Scan for the cell matching the given text and deliver its [X, Y] coordinate at center. 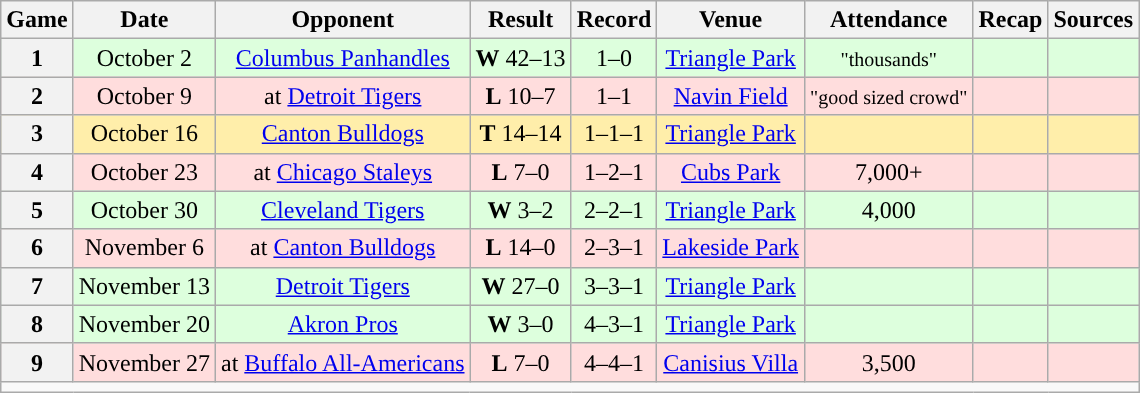
Date [144, 20]
Attendance [888, 20]
Opponent [342, 20]
at Buffalo All-Americans [342, 362]
4 [37, 172]
4–3–1 [614, 324]
Venue [731, 20]
7,000+ [888, 172]
"thousands" [888, 58]
T 14–14 [520, 134]
Recap [1010, 20]
1–0 [614, 58]
October 16 [144, 134]
3 [37, 134]
Result [520, 20]
W 42–13 [520, 58]
Record [614, 20]
3–3–1 [614, 286]
October 30 [144, 210]
W 27–0 [520, 286]
November 20 [144, 324]
Lakeside Park [731, 248]
4–4–1 [614, 362]
1–1–1 [614, 134]
W 3–2 [520, 210]
at Detroit Tigers [342, 96]
5 [37, 210]
Canton Bulldogs [342, 134]
at Canton Bulldogs [342, 248]
9 [37, 362]
November 27 [144, 362]
Canisius Villa [731, 362]
2–2–1 [614, 210]
October 2 [144, 58]
Sources [1094, 20]
3,500 [888, 362]
Navin Field [731, 96]
November 13 [144, 286]
October 23 [144, 172]
"good sized crowd" [888, 96]
Game [37, 20]
Columbus Panhandles [342, 58]
2 [37, 96]
1–2–1 [614, 172]
1 [37, 58]
6 [37, 248]
8 [37, 324]
W 3–0 [520, 324]
at Chicago Staleys [342, 172]
Cubs Park [731, 172]
Akron Pros [342, 324]
2–3–1 [614, 248]
Detroit Tigers [342, 286]
L 10–7 [520, 96]
Cleveland Tigers [342, 210]
7 [37, 286]
November 6 [144, 248]
L 14–0 [520, 248]
1–1 [614, 96]
4,000 [888, 210]
October 9 [144, 96]
